Search for the cell housing the specified text and yield its (x, y) center coordinate. 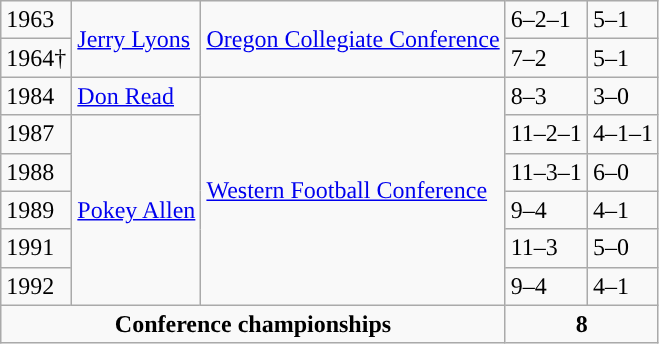
1989 (36, 210)
11–3 (546, 248)
8–3 (546, 96)
Jerry Lyons (136, 39)
5–0 (622, 248)
1991 (36, 248)
8 (582, 324)
Don Read (136, 96)
3–0 (622, 96)
1992 (36, 286)
4–1–1 (622, 134)
1964† (36, 58)
Conference championships (253, 324)
1984 (36, 96)
Oregon Collegiate Conference (353, 39)
1963 (36, 20)
Western Football Conference (353, 191)
1987 (36, 134)
7–2 (546, 58)
6–2–1 (546, 20)
Pokey Allen (136, 210)
11–3–1 (546, 172)
6–0 (622, 172)
1988 (36, 172)
11–2–1 (546, 134)
